Return [x, y] of the center of cell containing provided text 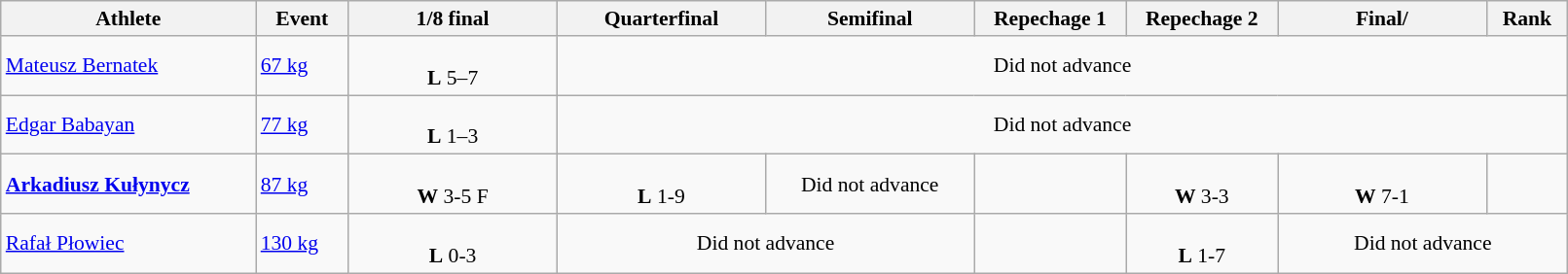
Rank [1527, 18]
L 1–3 [453, 124]
Repechage 2 [1202, 18]
Repechage 1 [1050, 18]
77 kg [302, 124]
Event [302, 18]
130 kg [302, 243]
67 kg [302, 66]
Arkadiusz Kułynycz [128, 185]
87 kg [302, 185]
Final/ [1382, 18]
W 7-1 [1382, 185]
L 1-9 [661, 185]
1/8 final [453, 18]
Quarterfinal [661, 18]
W 3-5 F [453, 185]
L 0-3 [453, 243]
L 1-7 [1202, 243]
W 3-3 [1202, 185]
Mateusz Bernatek [128, 66]
Edgar Babayan [128, 124]
Semifinal [870, 18]
L 5–7 [453, 66]
Athlete [128, 18]
Rafał Płowiec [128, 243]
